Detect which cell encompasses the target text, then output its [X, Y] center coordinate. 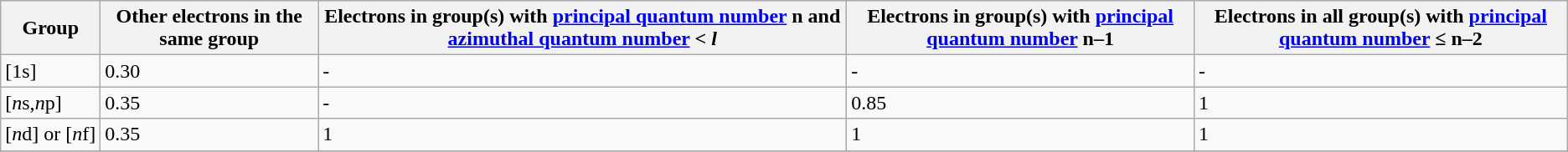
Electrons in group(s) with principal quantum number n–1 [1020, 28]
Group [50, 28]
Other electrons in the same group [209, 28]
[1s] [50, 71]
Electrons in group(s) with principal quantum number n and azimuthal quantum number < l [583, 28]
[ns,np] [50, 103]
[nd] or [nf] [50, 134]
Electrons in all group(s) with principal quantum number ≤ n–2 [1380, 28]
0.30 [209, 71]
0.85 [1020, 103]
